Return [x, y] of the center of cell containing provided text 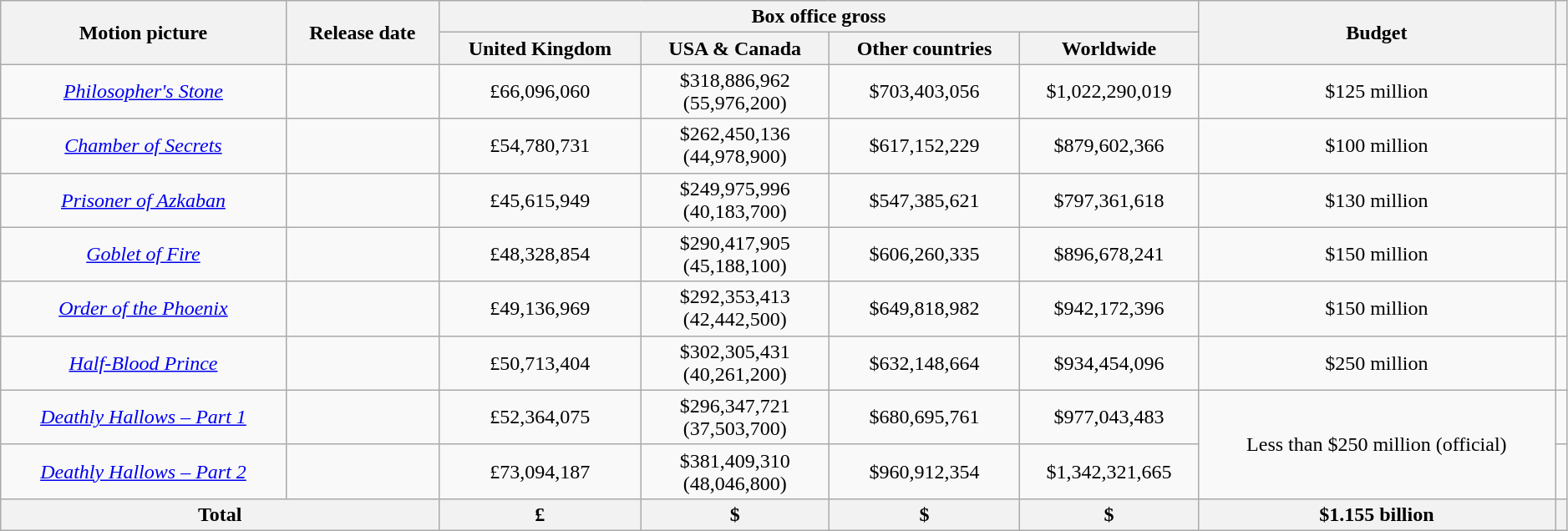
Prisoner of Azkaban [144, 200]
USA & Canada [735, 48]
$290,417,905(45,188,100) [735, 254]
United Kingdom [540, 48]
$249,975,996(40,183,700) [735, 200]
Motion picture [144, 33]
$960,912,354 [924, 471]
Goblet of Fire [144, 254]
£52,364,075 [540, 417]
$1,342,321,665 [1109, 471]
$617,152,229 [924, 145]
$100 million [1377, 145]
$250 million [1377, 362]
$302,305,431(40,261,200) [735, 362]
Deathly Hallows – Part 2 [144, 471]
$381,409,310(48,046,800) [735, 471]
$632,148,664 [924, 362]
$296,347,721(37,503,700) [735, 417]
£50,713,404 [540, 362]
$797,361,618 [1109, 200]
$703,403,056 [924, 92]
$318,886,962(55,976,200) [735, 92]
$896,678,241 [1109, 254]
$1.155 billion [1377, 514]
Other countries [924, 48]
Less than $250 million (official) [1377, 444]
£48,328,854 [540, 254]
Worldwide [1109, 48]
Order of the Phoenix [144, 309]
Release date [363, 33]
£45,615,949 [540, 200]
$1,022,290,019 [1109, 92]
Half-Blood Prince [144, 362]
$934,454,096 [1109, 362]
Philosopher's Stone [144, 92]
Budget [1377, 33]
£54,780,731 [540, 145]
$125 million [1377, 92]
$547,385,621 [924, 200]
$977,043,483 [1109, 417]
$879,602,366 [1109, 145]
£ [540, 514]
Total [221, 514]
Box office gross [819, 17]
£49,136,969 [540, 309]
$649,818,982 [924, 309]
$680,695,761 [924, 417]
$130 million [1377, 200]
$942,172,396 [1109, 309]
$606,260,335 [924, 254]
£73,094,187 [540, 471]
Deathly Hallows – Part 1 [144, 417]
$262,450,136(44,978,900) [735, 145]
£66,096,060 [540, 92]
$292,353,413(42,442,500) [735, 309]
Chamber of Secrets [144, 145]
